Identify which cell holds the provided text, then report its (X, Y) central coordinate. 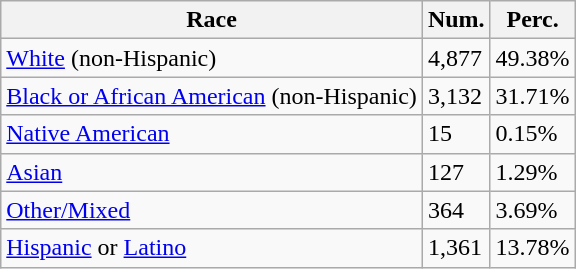
Perc. (532, 20)
1.29% (532, 172)
4,877 (456, 58)
3,132 (456, 96)
49.38% (532, 58)
3.69% (532, 210)
127 (456, 172)
Other/Mixed (212, 210)
31.71% (532, 96)
Native American (212, 134)
White (non-Hispanic) (212, 58)
0.15% (532, 134)
Num. (456, 20)
364 (456, 210)
Race (212, 20)
13.78% (532, 248)
Hispanic or Latino (212, 248)
Asian (212, 172)
Black or African American (non-Hispanic) (212, 96)
15 (456, 134)
1,361 (456, 248)
